Identify which cell holds the provided text, then report its [x, y] central coordinate. 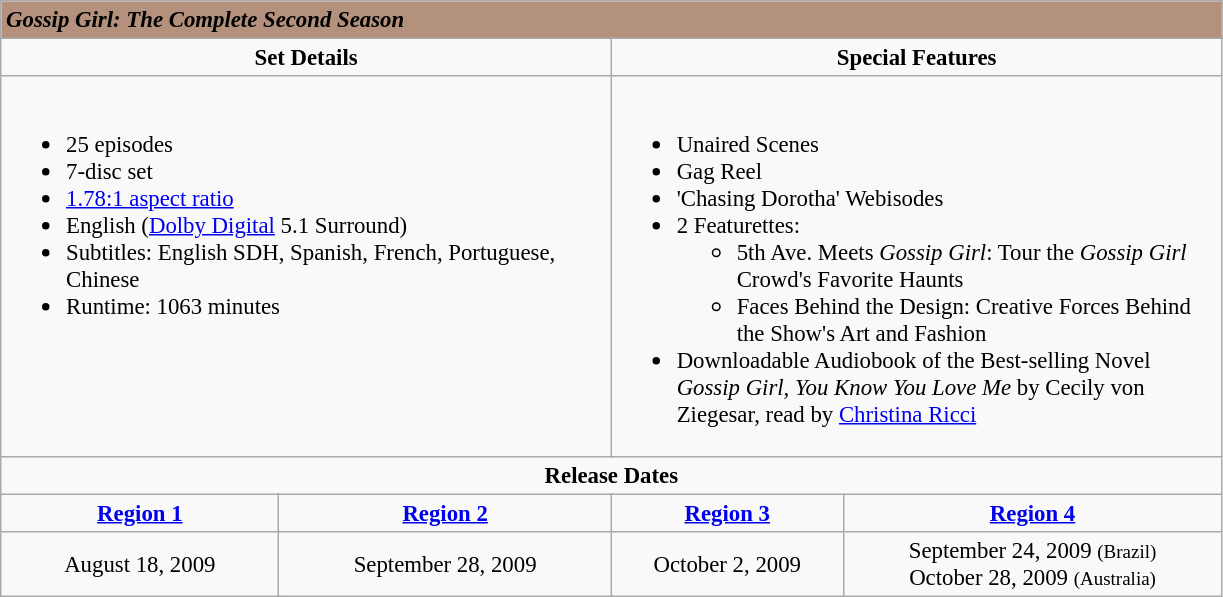
Release Dates [612, 475]
Region 1 [140, 513]
Special Features [916, 58]
October 2, 2009 [727, 564]
September 24, 2009 (Brazil)October 28, 2009 (Australia) [1032, 564]
Gossip Girl: The Complete Second Season [612, 20]
August 18, 2009 [140, 564]
Set Details [306, 58]
Region 2 [445, 513]
September 28, 2009 [445, 564]
Region 4 [1032, 513]
Region 3 [727, 513]
